From the cell containing the given text, extract its center point as [X, Y] coordinate. 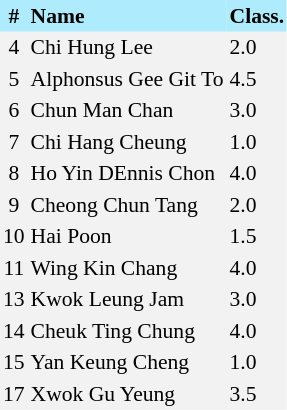
11 [14, 268]
Chi Hang Cheung [128, 142]
Chun Man Chan [128, 110]
Name [128, 16]
Xwok Gu Yeung [128, 394]
Alphonsus Gee Git To [128, 79]
Chi Hung Lee [128, 48]
6 [14, 110]
4 [14, 48]
Cheuk Ting Chung [128, 331]
# [14, 16]
8 [14, 174]
9 [14, 205]
17 [14, 394]
15 [14, 362]
Yan Keung Cheng [128, 362]
7 [14, 142]
Kwok Leung Jam [128, 300]
Hai Poon [128, 236]
10 [14, 236]
14 [14, 331]
13 [14, 300]
5 [14, 79]
Wing Kin Chang [128, 268]
Cheong Chun Tang [128, 205]
Ho Yin DEnnis Chon [128, 174]
